Extract the (x, y) coordinate from the center of the cell holding the provided text.  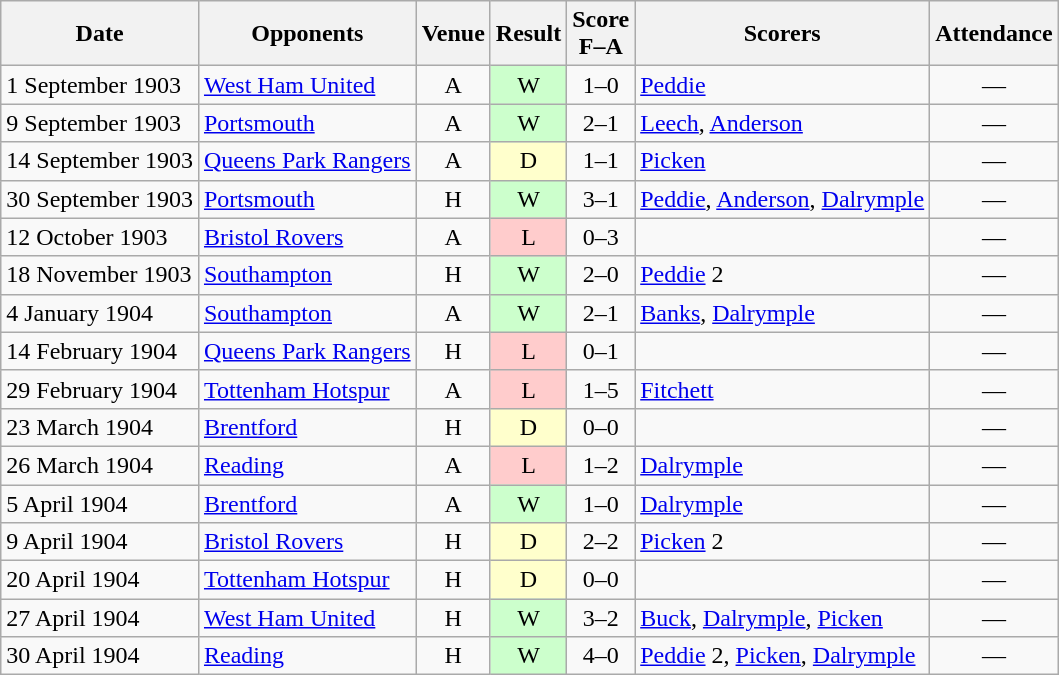
Picken 2 (782, 542)
23 March 1904 (100, 427)
3–2 (601, 618)
4–0 (601, 656)
1–1 (601, 161)
30 September 1903 (100, 199)
Attendance (994, 34)
Peddie, Anderson, Dalrymple (782, 199)
5 April 1904 (100, 503)
26 March 1904 (100, 465)
1–2 (601, 465)
Peddie 2, Picken, Dalrymple (782, 656)
29 February 1904 (100, 389)
Fitchett (782, 389)
18 November 1903 (100, 275)
Result (528, 34)
12 October 1903 (100, 237)
Banks, Dalrymple (782, 313)
2–0 (601, 275)
Peddie 2 (782, 275)
2–2 (601, 542)
0–3 (601, 237)
0–1 (601, 351)
Venue (453, 34)
Picken (782, 161)
1–5 (601, 389)
Leech, Anderson (782, 123)
14 February 1904 (100, 351)
20 April 1904 (100, 580)
9 April 1904 (100, 542)
9 September 1903 (100, 123)
Date (100, 34)
14 September 1903 (100, 161)
Scorers (782, 34)
3–1 (601, 199)
30 April 1904 (100, 656)
1 September 1903 (100, 85)
27 April 1904 (100, 618)
Buck, Dalrymple, Picken (782, 618)
ScoreF–A (601, 34)
4 January 1904 (100, 313)
Opponents (307, 34)
Peddie (782, 85)
